Capture the cell that displays the provided text and extract its [x, y] central coordinate. 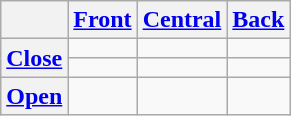
Close [34, 58]
Open [34, 96]
Back [258, 20]
Front [102, 20]
Central [182, 20]
